Find where the given text appears and provide that cell's center as [x, y] coordinate. 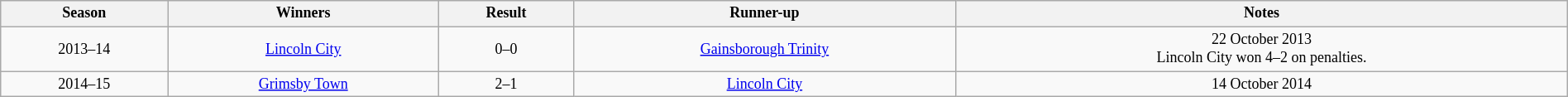
Runner-up [764, 13]
0–0 [506, 49]
Winners [304, 13]
Grimsby Town [304, 85]
Result [506, 13]
22 October 2013Lincoln City won 4–2 on penalties. [1262, 49]
14 October 2014 [1262, 85]
2–1 [506, 85]
2014–15 [84, 85]
Notes [1262, 13]
Gainsborough Trinity [764, 49]
2013–14 [84, 49]
Season [84, 13]
